Locate the cell with the specified text and output its [X, Y] center coordinate. 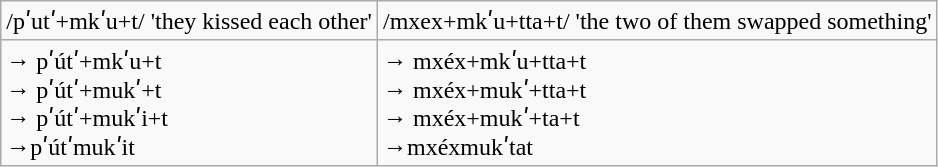
→ pʹútʹ+mkʹu+t→ pʹútʹ+mukʹ+t→ pʹútʹ+mukʹi+t→pʹútʹmukʹit [190, 102]
/pʹutʹ+mkʹu+t/ 'they kissed each other' [190, 21]
→ mxéx+mkʹu+tta+t→ mxéx+mukʹ+tta+t→ mxéx+mukʹ+ta+t→mxéxmukʹtat [657, 102]
/mxex+mkʹu+tta+t/ 'the two of them swapped something' [657, 21]
